Pinpoint the cell where the given text exists, returning its [X, Y] midpoint coordinate. 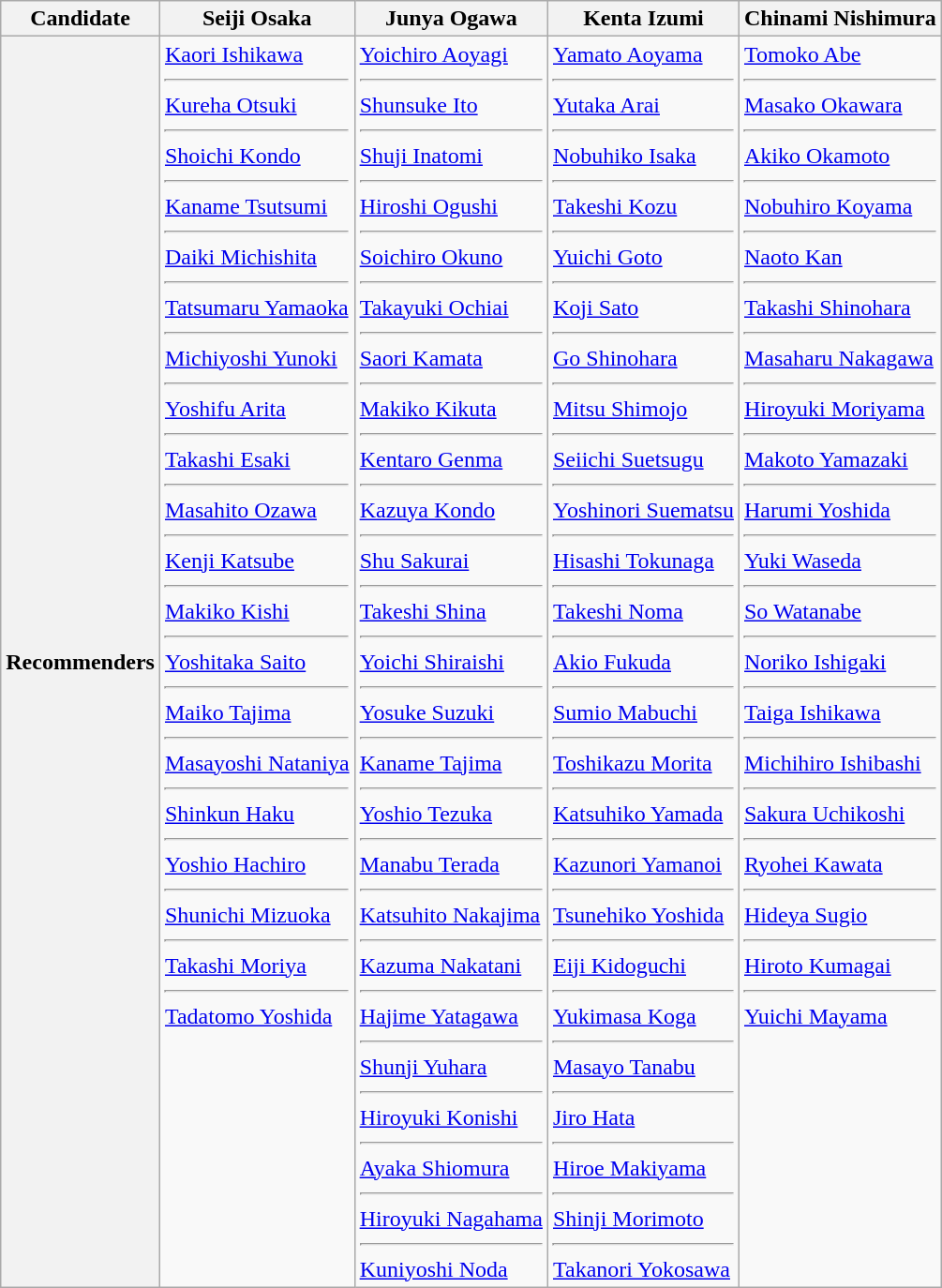
Kenta Izumi [643, 19]
Junya Ogawa [451, 19]
Recommenders [81, 662]
Candidate [81, 19]
Seiji Osaka [257, 19]
Chinami Nishimura [840, 19]
